Identify which cell holds the provided text, then report its (x, y) central coordinate. 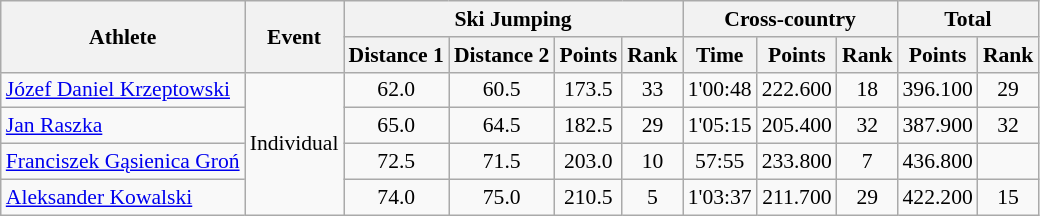
7 (868, 162)
436.800 (938, 162)
Distance 1 (396, 55)
15 (1008, 197)
5 (652, 197)
Distance 2 (502, 55)
203.0 (588, 162)
Cross-country (790, 19)
1'03:37 (720, 197)
1'05:15 (720, 126)
Athlete (123, 36)
211.700 (797, 197)
422.200 (938, 197)
205.400 (797, 126)
18 (868, 90)
75.0 (502, 197)
33 (652, 90)
74.0 (396, 197)
Time (720, 55)
64.5 (502, 126)
210.5 (588, 197)
Event (294, 36)
1'00:48 (720, 90)
Franciszek Gąsienica Groń (123, 162)
182.5 (588, 126)
57:55 (720, 162)
222.600 (797, 90)
60.5 (502, 90)
Individual (294, 143)
Jan Raszka (123, 126)
233.800 (797, 162)
62.0 (396, 90)
Aleksander Kowalski (123, 197)
396.100 (938, 90)
10 (652, 162)
72.5 (396, 162)
65.0 (396, 126)
387.900 (938, 126)
Ski Jumping (514, 19)
Total (968, 19)
Józef Daniel Krzeptowski (123, 90)
71.5 (502, 162)
173.5 (588, 90)
